Extract the (x, y) coordinate from the center of the cell holding the provided text.  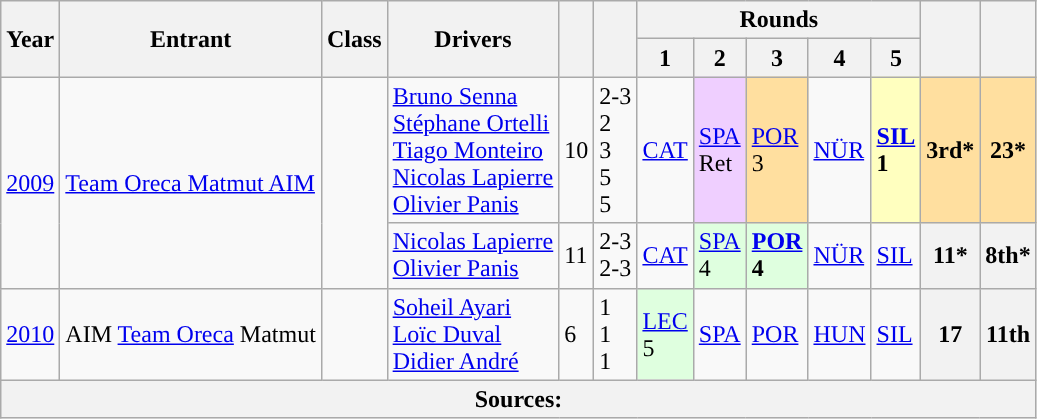
2-32355 (616, 150)
SPARet (720, 150)
SPA4 (720, 256)
2009 (30, 182)
AIM Team Oreca Matmut (191, 334)
23* (1008, 150)
2-32-3 (616, 256)
SPA (720, 334)
3rd* (950, 150)
Rounds (779, 20)
5 (896, 58)
Entrant (191, 39)
POR4 (777, 256)
11th (1008, 334)
Year (30, 39)
Bruno Senna Stéphane Ortelli Tiago Monteiro Nicolas Lapierre Olivier Panis (473, 150)
SIL1 (896, 150)
Soheil Ayari Loïc Duval Didier André (473, 334)
Drivers (473, 39)
10 (576, 150)
111 (616, 334)
11* (950, 256)
POR (777, 334)
LEC5 (665, 334)
POR3 (777, 150)
Nicolas Lapierre Olivier Panis (473, 256)
2010 (30, 334)
2 (720, 58)
4 (840, 58)
Sources: (518, 399)
1 (665, 58)
8th* (1008, 256)
HUN (840, 334)
17 (950, 334)
6 (576, 334)
3 (777, 58)
Class (354, 39)
Team Oreca Matmut AIM (191, 182)
11 (576, 256)
